Return (X, Y) of the center of cell containing provided text 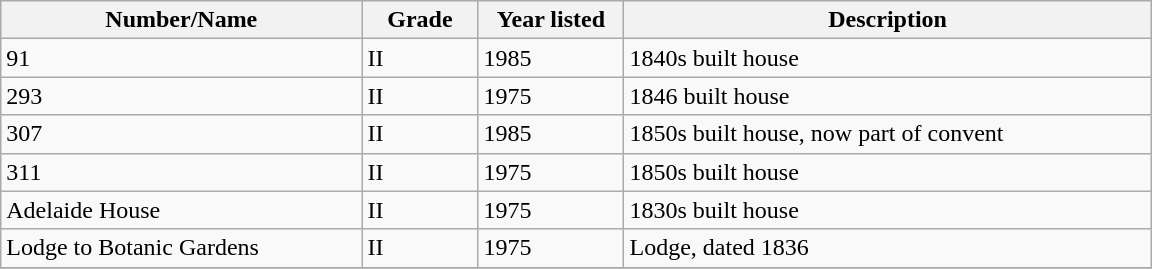
Adelaide House (182, 210)
1846 built house (888, 96)
Lodge, dated 1836 (888, 248)
1840s built house (888, 58)
1830s built house (888, 210)
293 (182, 96)
Description (888, 20)
1850s built house (888, 172)
Lodge to Botanic Gardens (182, 248)
Year listed (551, 20)
91 (182, 58)
Number/Name (182, 20)
311 (182, 172)
Grade (420, 20)
307 (182, 134)
1850s built house, now part of convent (888, 134)
